For the text-containing cell, return its midpoint in [x, y] coordinate format. 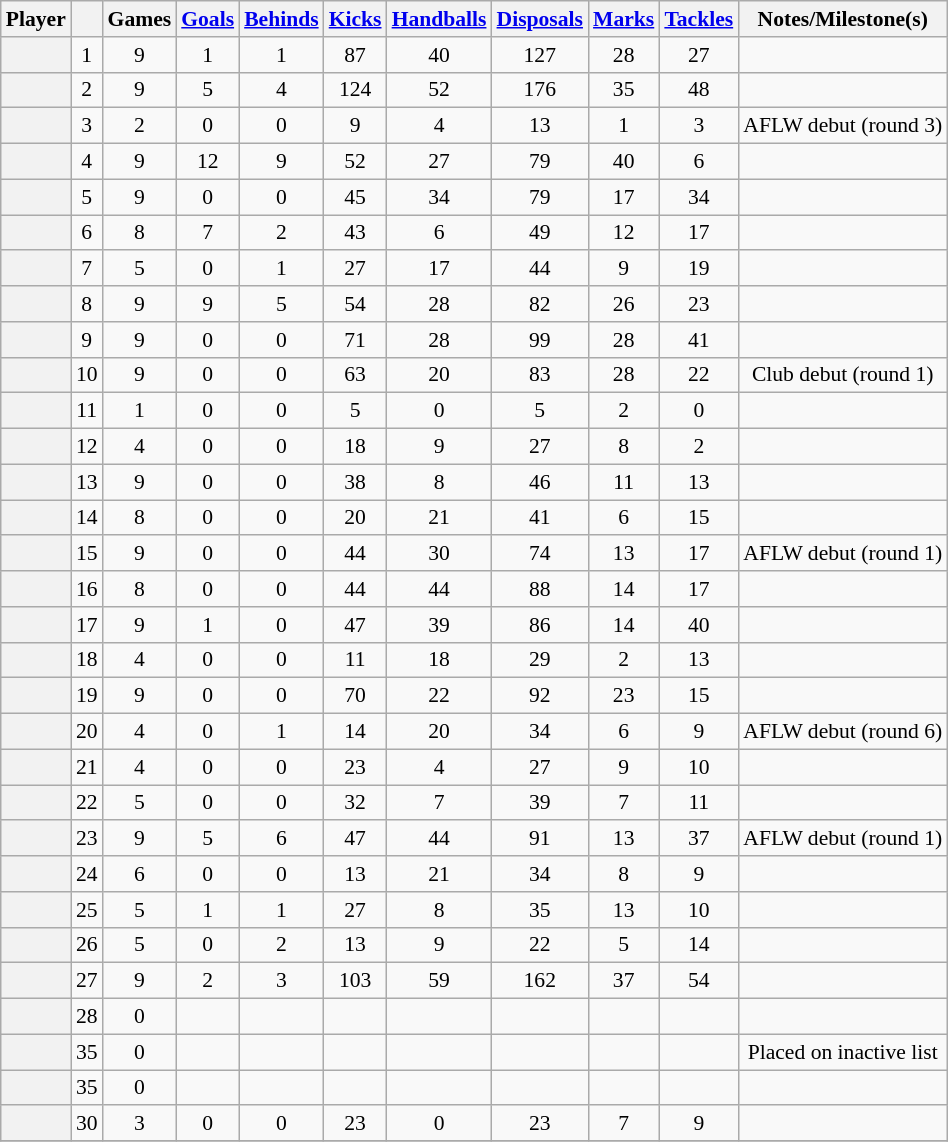
Disposals [540, 19]
92 [540, 696]
91 [540, 839]
25 [87, 910]
Player [36, 19]
Behinds [282, 19]
82 [540, 304]
Handballs [440, 19]
29 [540, 660]
Goals [208, 19]
AFLW debut (round 6) [842, 732]
88 [540, 589]
Tackles [698, 19]
16 [87, 589]
46 [540, 482]
32 [356, 803]
71 [356, 340]
49 [540, 233]
Club debut (round 1) [842, 375]
176 [540, 90]
103 [356, 981]
AFLW debut (round 3) [842, 126]
99 [540, 340]
38 [356, 482]
Notes/Milestone(s) [842, 19]
127 [540, 55]
86 [540, 625]
Games [140, 19]
59 [440, 981]
24 [87, 874]
83 [540, 375]
43 [356, 233]
74 [540, 554]
87 [356, 55]
70 [356, 696]
124 [356, 90]
Marks [624, 19]
45 [356, 197]
63 [356, 375]
162 [540, 981]
Placed on inactive list [842, 1052]
Kicks [356, 19]
48 [698, 90]
